Return [X, Y] of the center of cell containing provided text 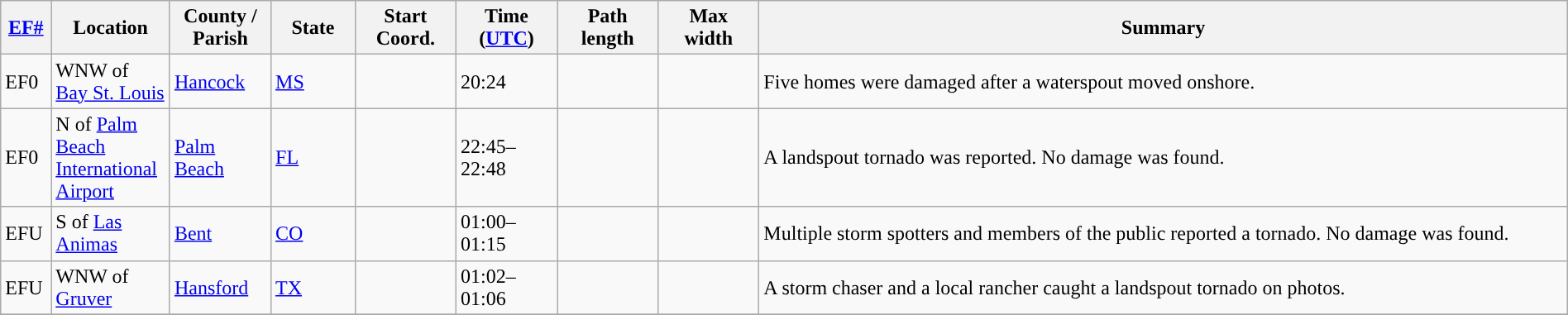
FL [313, 157]
20:24 [506, 81]
S of Las Animas [111, 233]
County / Parish [220, 28]
Max width [709, 28]
State [313, 28]
N of Palm Beach International Airport [111, 157]
Bent [220, 233]
Summary [1163, 28]
Location [111, 28]
CO [313, 233]
Palm Beach [220, 157]
MS [313, 81]
WNW of Gruver [111, 288]
TX [313, 288]
A landspout tornado was reported. No damage was found. [1163, 157]
Start Coord. [405, 28]
WNW of Bay St. Louis [111, 81]
Path length [608, 28]
Hancock [220, 81]
Five homes were damaged after a waterspout moved onshore. [1163, 81]
22:45–22:48 [506, 157]
Hansford [220, 288]
EF# [26, 28]
Time (UTC) [506, 28]
A storm chaser and a local rancher caught a landspout tornado on photos. [1163, 288]
Multiple storm spotters and members of the public reported a tornado. No damage was found. [1163, 233]
01:00–01:15 [506, 233]
01:02–01:06 [506, 288]
